Provide the [X, Y] coordinate of the cell's center where the given text is located.  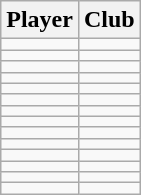
Club [109, 20]
Player [40, 20]
